Search for the cell housing the specified text and yield its [X, Y] center coordinate. 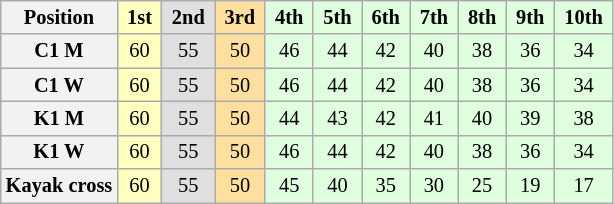
30 [434, 186]
19 [530, 186]
4th [289, 17]
6th [386, 17]
45 [289, 186]
C1 M [59, 51]
C1 W [59, 85]
9th [530, 17]
Position [59, 17]
K1 M [59, 118]
Kayak cross [59, 186]
39 [530, 118]
10th [583, 17]
5th [337, 17]
17 [583, 186]
3rd [240, 17]
8th [482, 17]
43 [337, 118]
25 [482, 186]
1st [140, 17]
7th [434, 17]
2nd [188, 17]
35 [386, 186]
41 [434, 118]
K1 W [59, 152]
